Return (x, y) of the center of cell containing provided text 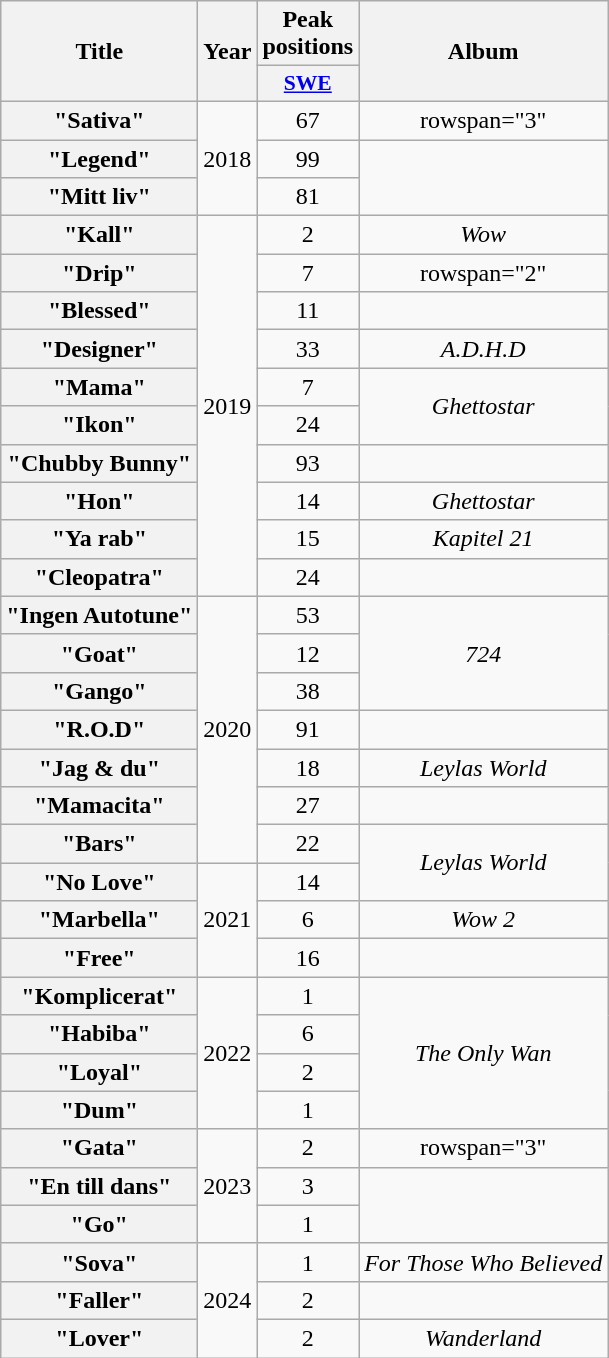
"Go" (100, 1224)
27 (308, 806)
"Marbella" (100, 920)
"Sativa" (100, 120)
11 (308, 311)
Wanderland (484, 1338)
"Bars" (100, 844)
"Kall" (100, 235)
"Dum" (100, 1110)
"R.O.D" (100, 729)
Kapitel 21 (484, 539)
15 (308, 539)
"Goat" (100, 653)
"Ya rab" (100, 539)
"Drip" (100, 273)
"Gango" (100, 691)
Album (484, 52)
A.D.H.D (484, 349)
67 (308, 120)
12 (308, 653)
"Loyal" (100, 1072)
"Faller" (100, 1300)
For Those Who Believed (484, 1262)
91 (308, 729)
2022 (228, 1053)
The Only Wan (484, 1053)
"Blessed" (100, 311)
"Sova" (100, 1262)
2024 (228, 1300)
16 (308, 958)
"Mamacita" (100, 806)
"Free" (100, 958)
81 (308, 197)
"Hon" (100, 501)
rowspan="2" (484, 273)
"Mitt liv" (100, 197)
"Mama" (100, 387)
53 (308, 615)
"Habiba" (100, 1034)
99 (308, 159)
"Ikon" (100, 425)
Wow (484, 235)
Year (228, 52)
"Jag & du" (100, 767)
SWE (308, 84)
93 (308, 463)
"Lover" (100, 1338)
2020 (228, 729)
2023 (228, 1186)
724 (484, 653)
"Komplicerat" (100, 996)
Peak positions (308, 34)
2021 (228, 920)
33 (308, 349)
"Gata" (100, 1148)
"Designer" (100, 349)
3 (308, 1186)
22 (308, 844)
"Cleopatra" (100, 577)
38 (308, 691)
"Ingen Autotune" (100, 615)
Title (100, 52)
"Legend" (100, 159)
"No Love" (100, 882)
2019 (228, 406)
Wow 2 (484, 920)
18 (308, 767)
"Chubby Bunny" (100, 463)
2018 (228, 158)
"En till dans" (100, 1186)
